Locate the cell with the specified text and output its (X, Y) center coordinate. 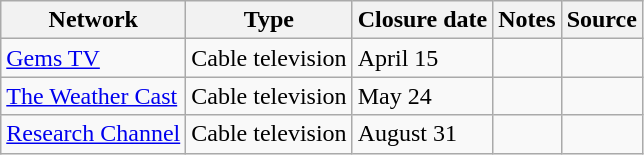
Closure date (422, 20)
Gems TV (94, 58)
May 24 (422, 96)
The Weather Cast (94, 96)
Research Channel (94, 134)
Type (269, 20)
August 31 (422, 134)
Notes (527, 20)
Source (602, 20)
Network (94, 20)
April 15 (422, 58)
